Return the (x, y) coordinate for the center point of the cell that contains the specified text.  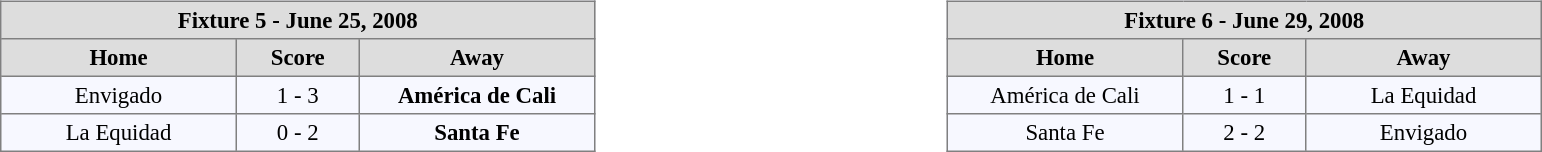
2 - 2 (1244, 133)
1 - 1 (1244, 95)
Fixture 6 - June 29, 2008 (1244, 20)
Fixture 5 - June 25, 2008 (298, 20)
0 - 2 (298, 133)
1 - 3 (298, 95)
